Find where the given text appears and provide that cell's center as [X, Y] coordinate. 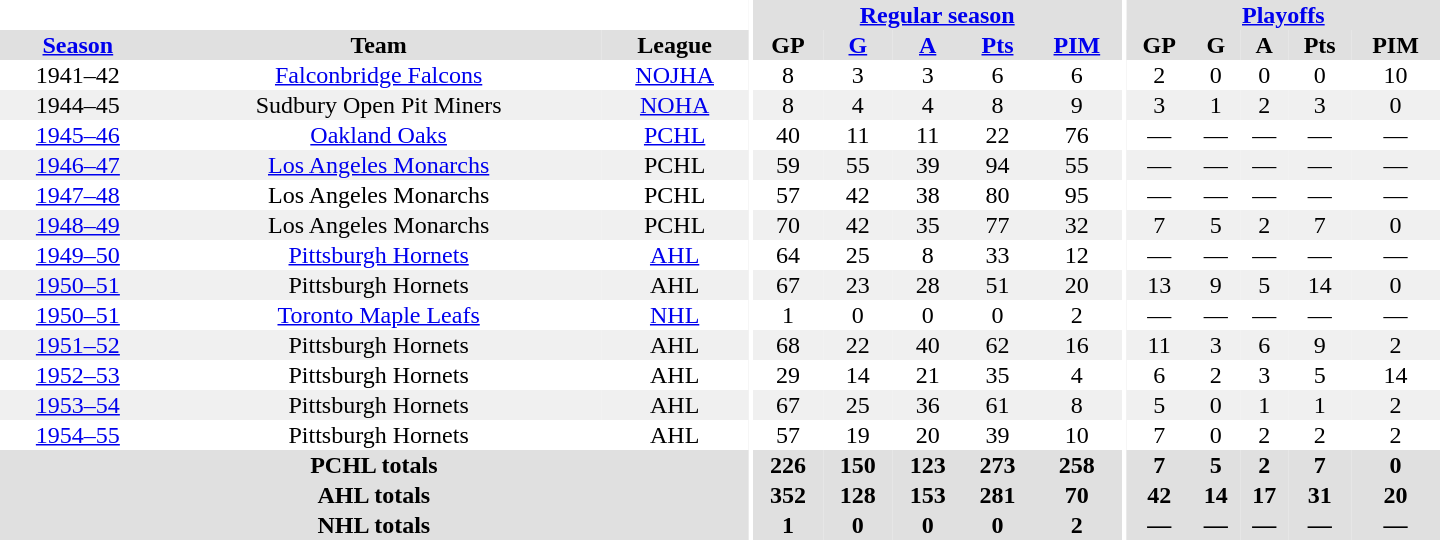
128 [858, 495]
Falconbridge Falcons [379, 75]
352 [788, 495]
123 [928, 465]
Oakland Oaks [379, 135]
258 [1076, 465]
NOHA [675, 105]
36 [928, 405]
32 [1076, 225]
80 [998, 195]
21 [928, 375]
33 [998, 255]
12 [1076, 255]
1953–54 [78, 405]
16 [1076, 345]
77 [998, 225]
62 [998, 345]
31 [1320, 495]
51 [998, 285]
1951–52 [78, 345]
17 [1264, 495]
13 [1160, 285]
1948–49 [78, 225]
Regular season [937, 15]
19 [858, 435]
1944–45 [78, 105]
Playoffs [1284, 15]
Toronto Maple Leafs [379, 315]
153 [928, 495]
273 [998, 465]
29 [788, 375]
94 [998, 165]
Sudbury Open Pit Miners [379, 105]
PCHL totals [374, 465]
NHL [675, 315]
38 [928, 195]
64 [788, 255]
59 [788, 165]
AHL totals [374, 495]
226 [788, 465]
1952–53 [78, 375]
28 [928, 285]
1946–47 [78, 165]
League [675, 45]
23 [858, 285]
1954–55 [78, 435]
1947–48 [78, 195]
1949–50 [78, 255]
1941–42 [78, 75]
150 [858, 465]
68 [788, 345]
NHL totals [374, 525]
NOJHA [675, 75]
Team [379, 45]
Season [78, 45]
95 [1076, 195]
61 [998, 405]
76 [1076, 135]
281 [998, 495]
1945–46 [78, 135]
